Capture the cell that displays the provided text and extract its (x, y) central coordinate. 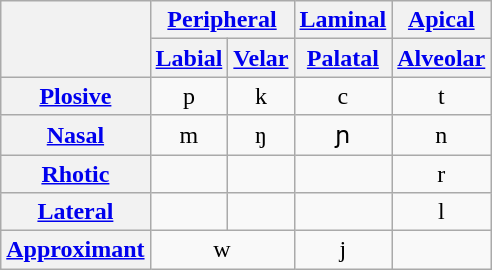
ŋ (261, 135)
n (442, 135)
c (343, 96)
Peripheral (222, 20)
Palatal (343, 58)
r (442, 173)
Lateral (76, 212)
m (189, 135)
w (222, 250)
k (261, 96)
ɲ (343, 135)
Alveolar (442, 58)
l (442, 212)
Labial (189, 58)
Velar (261, 58)
Apical (442, 20)
p (189, 96)
Plosive (76, 96)
Laminal (343, 20)
Nasal (76, 135)
t (442, 96)
j (343, 250)
Approximant (76, 250)
Rhotic (76, 173)
